Provide the (X, Y) coordinate of the cell's center where the given text is located.  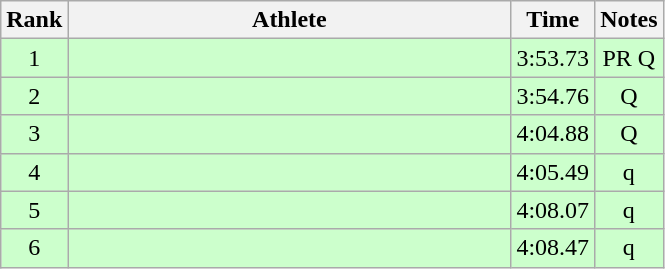
3:53.73 (553, 58)
3:54.76 (553, 96)
4:08.07 (553, 210)
4:05.49 (553, 172)
4 (34, 172)
6 (34, 248)
Rank (34, 20)
Athlete (290, 20)
5 (34, 210)
4:08.47 (553, 248)
3 (34, 134)
Time (553, 20)
2 (34, 96)
PR Q (629, 58)
1 (34, 58)
4:04.88 (553, 134)
Notes (629, 20)
